Pinpoint the cell where the given text exists, returning its (X, Y) midpoint coordinate. 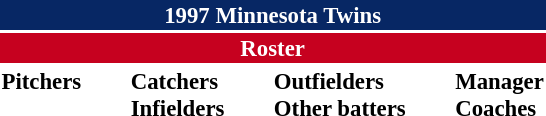
1997 Minnesota Twins (272, 15)
Roster (272, 48)
